From the cell containing the given text, extract its center point as [x, y] coordinate. 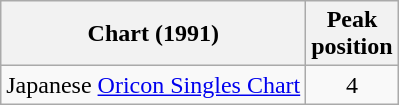
Chart (1991) [154, 34]
4 [352, 85]
Peakposition [352, 34]
Japanese Oricon Singles Chart [154, 85]
